Search for the cell housing the specified text and yield its (x, y) center coordinate. 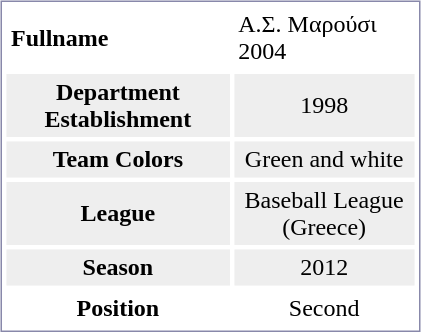
Baseball League (Greece) (324, 214)
Team Colors (118, 160)
Season (118, 268)
League (118, 214)
Fullname (118, 38)
1998 (324, 106)
Second (324, 308)
2012 (324, 268)
Department Establishment (118, 106)
Α.Σ. Μαρούσι 2004 (324, 38)
Green and white (324, 160)
Position (118, 308)
